Search for the cell housing the specified text and yield its [x, y] center coordinate. 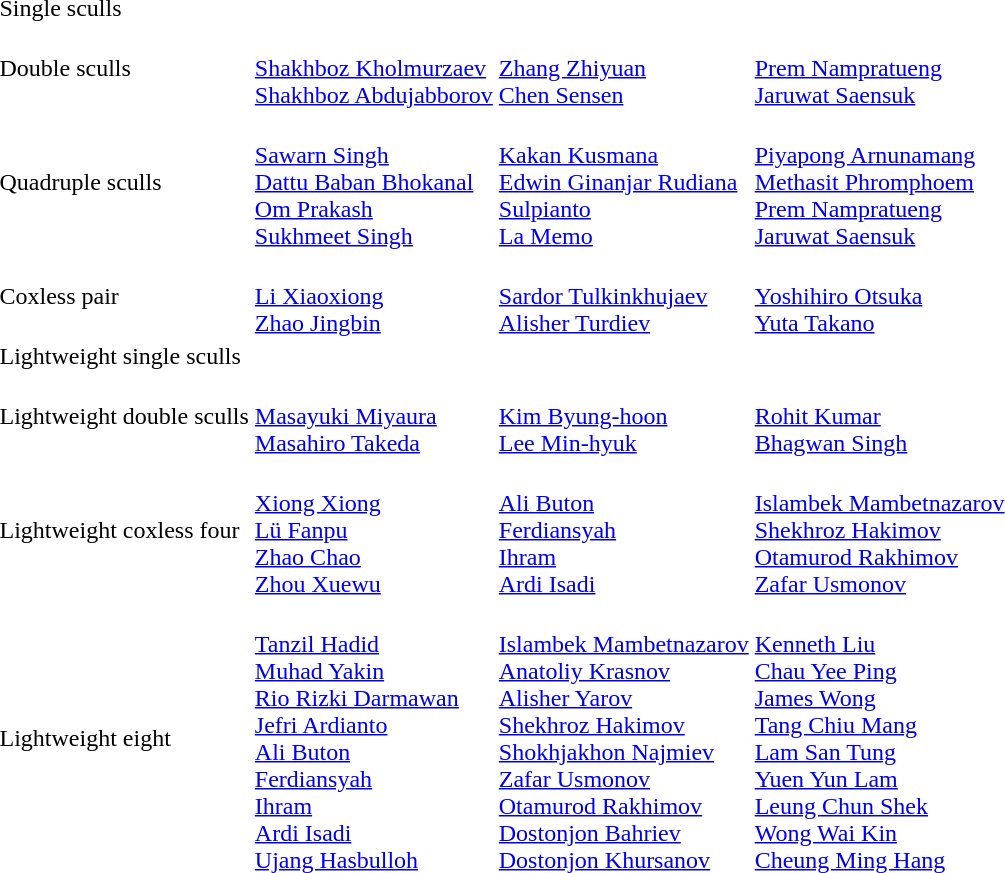
Shakhboz KholmurzaevShakhboz Abdujabborov [374, 68]
Sardor TulkinkhujaevAlisher Turdiev [624, 296]
Kim Byung-hoonLee Min-hyuk [624, 416]
Ali ButonFerdiansyahIhramArdi Isadi [624, 530]
Xiong XiongLü FanpuZhao ChaoZhou Xuewu [374, 530]
Sawarn SinghDattu Baban BhokanalOm PrakashSukhmeet Singh [374, 182]
Masayuki MiyauraMasahiro Takeda [374, 416]
Li XiaoxiongZhao Jingbin [374, 296]
Zhang ZhiyuanChen Sensen [624, 68]
Kakan KusmanaEdwin Ginanjar RudianaSulpiantoLa Memo [624, 182]
